Determine the [X, Y] coordinate at the center of the cell enclosing the given text.  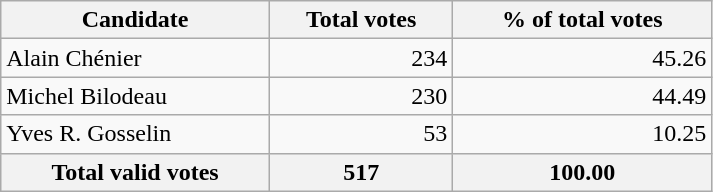
45.26 [582, 58]
% of total votes [582, 20]
234 [360, 58]
53 [360, 134]
10.25 [582, 134]
Alain Chénier [136, 58]
Candidate [136, 20]
230 [360, 96]
44.49 [582, 96]
Michel Bilodeau [136, 96]
Yves R. Gosselin [136, 134]
517 [360, 172]
Total votes [360, 20]
Total valid votes [136, 172]
100.00 [582, 172]
